For the text-containing cell, return its midpoint in (X, Y) coordinate format. 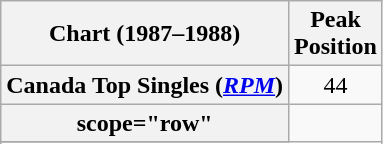
44 (336, 85)
Canada Top Singles (RPM) (145, 85)
PeakPosition (336, 34)
scope="row" (145, 123)
Chart (1987–1988) (145, 34)
